Locate the cell with the specified text and output its (X, Y) center coordinate. 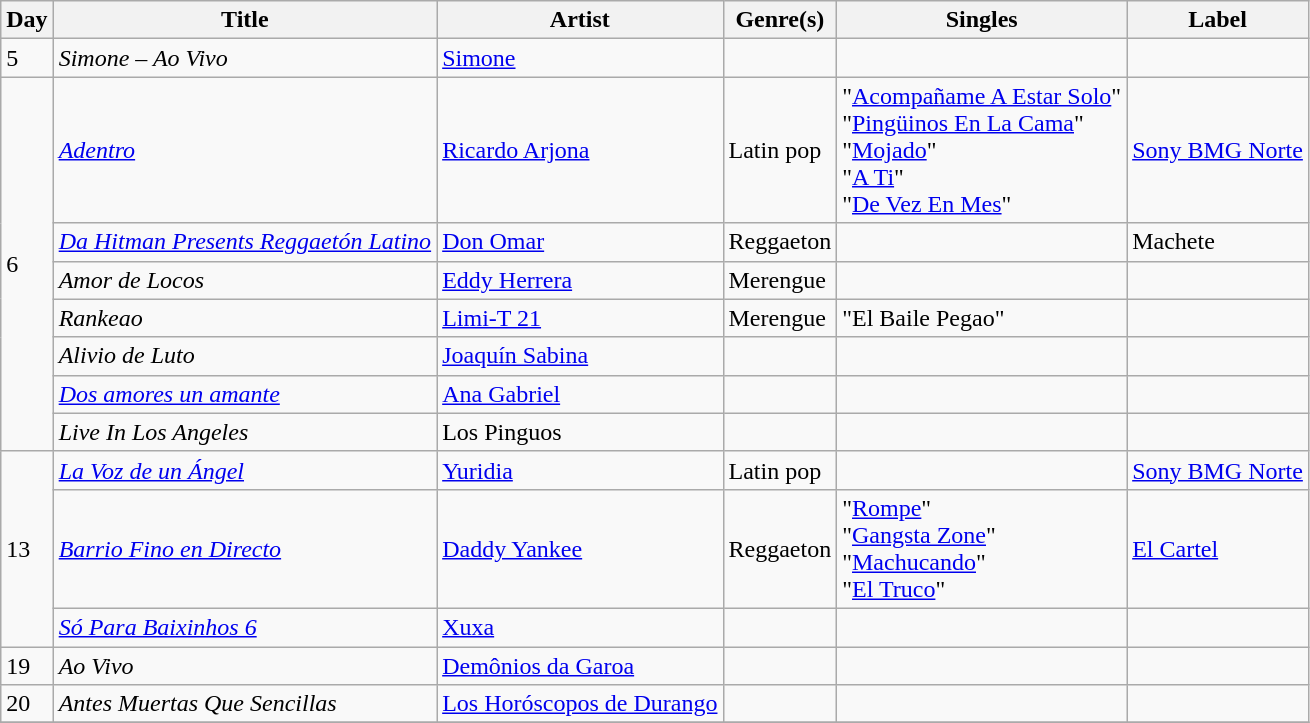
Live In Los Angeles (244, 432)
Artist (580, 20)
Demônios da Garoa (580, 665)
Da Hitman Presents Reggaetón Latino (244, 242)
Só Para Baixinhos 6 (244, 627)
Xuxa (580, 627)
13 (27, 548)
Joaquín Sabina (580, 356)
Alivio de Luto (244, 356)
"El Baile Pegao" (982, 318)
Day (27, 20)
Los Pinguos (580, 432)
Daddy Yankee (580, 548)
"Acompañame A Estar Solo""Pingüinos En La Cama""Mojado""A Ti""De Vez En Mes" (982, 150)
5 (27, 58)
Simone (580, 58)
Genre(s) (780, 20)
Singles (982, 20)
Limi-T 21 (580, 318)
La Voz de un Ángel (244, 470)
19 (27, 665)
Ana Gabriel (580, 394)
Don Omar (580, 242)
Yuridia (580, 470)
"Rompe""Gangsta Zone""Machucando""El Truco" (982, 548)
Rankeao (244, 318)
Label (1218, 20)
Los Horóscopos de Durango (580, 704)
Antes Muertas Que Sencillas (244, 704)
Title (244, 20)
El Cartel (1218, 548)
Amor de Locos (244, 280)
Eddy Herrera (580, 280)
Simone – Ao Vivo (244, 58)
6 (27, 264)
Dos amores un amante (244, 394)
Adentro (244, 150)
Barrio Fino en Directo (244, 548)
Ricardo Arjona (580, 150)
20 (27, 704)
Ao Vivo (244, 665)
Machete (1218, 242)
